Return [X, Y] of the center of cell containing provided text 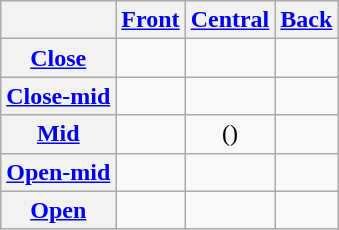
Open [58, 210]
() [230, 134]
Close [58, 58]
Open-mid [58, 172]
Front [150, 20]
Central [230, 20]
Close-mid [58, 96]
Mid [58, 134]
Back [306, 20]
